From the cell containing the given text, extract its center point as [x, y] coordinate. 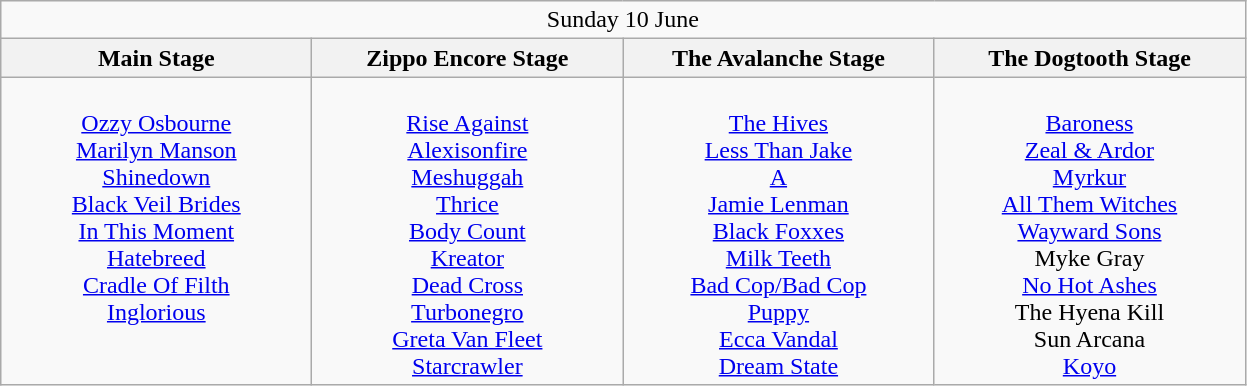
Main Stage [156, 58]
The Avalanche Stage [778, 58]
The Dogtooth Stage [1090, 58]
Baroness Zeal & Ardor Myrkur All Them Witches Wayward Sons Myke Gray No Hot Ashes The Hyena Kill Sun Arcana Koyo [1090, 231]
Sunday 10 June [623, 20]
Rise Against Alexisonfire Meshuggah Thrice Body Count Kreator Dead Cross Turbonegro Greta Van Fleet Starcrawler [468, 231]
Ozzy Osbourne Marilyn Manson Shinedown Black Veil Brides In This Moment Hatebreed Cradle Of Filth Inglorious [156, 231]
The Hives Less Than Jake A Jamie Lenman Black Foxxes Milk Teeth Bad Cop/Bad Cop Puppy Ecca Vandal Dream State [778, 231]
Zippo Encore Stage [468, 58]
